Locate the cell with the specified text and output its (x, y) center coordinate. 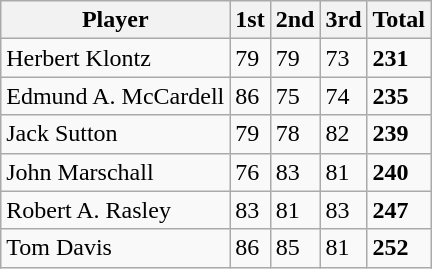
Edmund A. McCardell (116, 96)
Total (399, 20)
76 (250, 172)
John Marschall (116, 172)
73 (344, 58)
240 (399, 172)
231 (399, 58)
82 (344, 134)
247 (399, 210)
3rd (344, 20)
Tom Davis (116, 248)
78 (295, 134)
2nd (295, 20)
85 (295, 248)
Robert A. Rasley (116, 210)
1st (250, 20)
74 (344, 96)
Player (116, 20)
252 (399, 248)
Herbert Klontz (116, 58)
75 (295, 96)
235 (399, 96)
Jack Sutton (116, 134)
239 (399, 134)
